For the text-containing cell, return its midpoint in [X, Y] coordinate format. 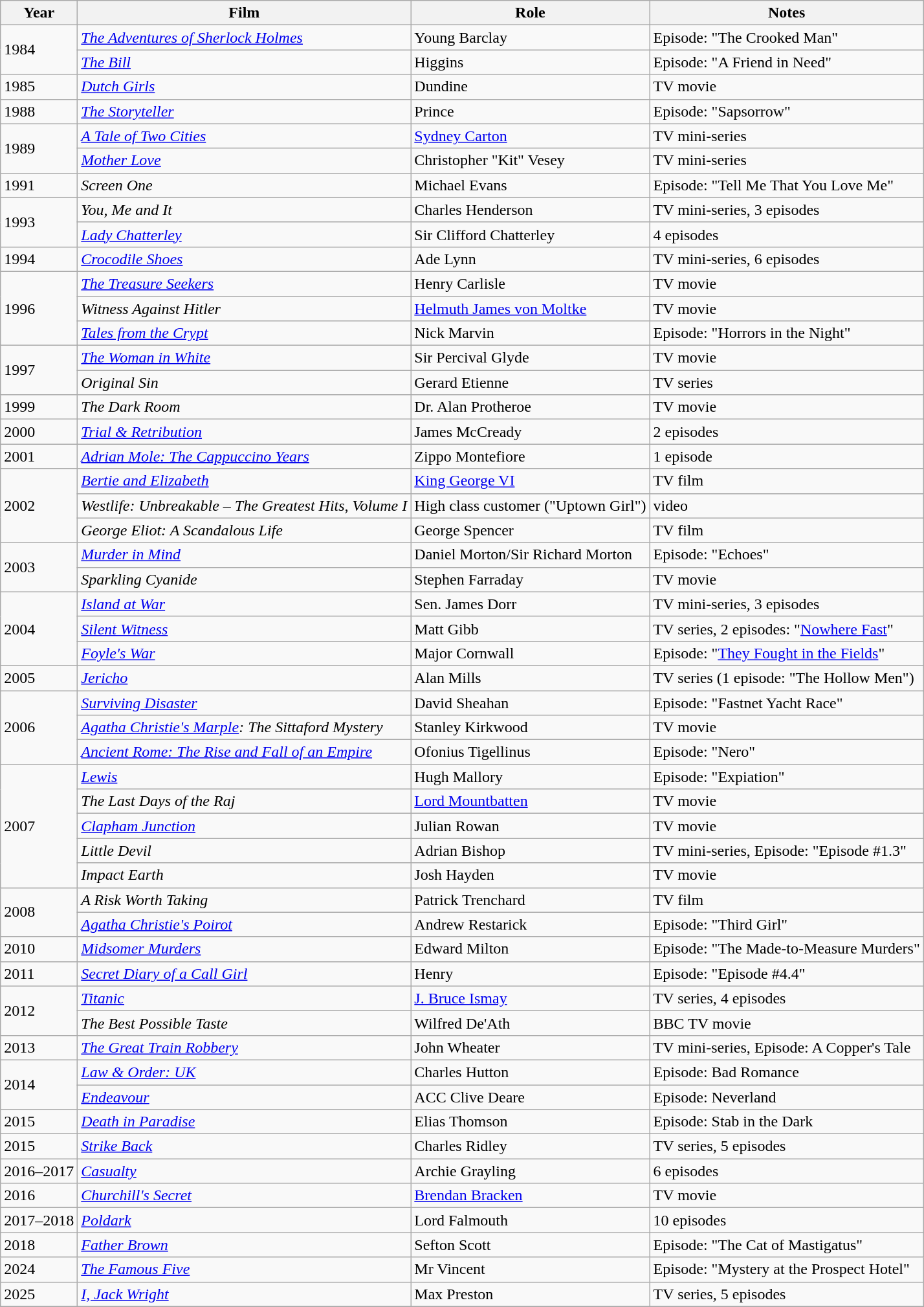
6 episodes [787, 1171]
Role [531, 13]
The Treasure Seekers [245, 284]
Major Cornwall [531, 653]
Episode: Neverland [787, 1097]
Episode: "Tell Me That You Love Me" [787, 185]
Episode: "A Friend in Need" [787, 62]
2010 [39, 949]
Episode: "Horrors in the Night" [787, 333]
2005 [39, 678]
Island at War [245, 604]
Notes [787, 13]
1994 [39, 259]
2000 [39, 432]
Agatha Christie's Poirot [245, 924]
Higgins [531, 62]
The Storyteller [245, 111]
Alan Mills [531, 678]
The Adventures of Sherlock Holmes [245, 38]
2014 [39, 1084]
ACC Clive Deare [531, 1097]
Law & Order: UK [245, 1072]
Lord Mountbatten [531, 801]
Andrew Restarick [531, 924]
John Wheater [531, 1047]
A Risk Worth Taking [245, 900]
1997 [39, 370]
Ade Lynn [531, 259]
The Famous Five [245, 1269]
1985 [39, 87]
2006 [39, 727]
Charles Henderson [531, 210]
Episode: "Episode #4.4" [787, 974]
TV series, 4 episodes [787, 998]
Little Devil [245, 851]
Julian Rowan [531, 826]
Episode: "They Fought in the Fields" [787, 653]
2004 [39, 629]
Mr Vincent [531, 1269]
Bertie and Elizabeth [245, 481]
High class customer ("Uptown Girl") [531, 506]
Charles Hutton [531, 1072]
Episode: "The Cat of Mastigatus" [787, 1245]
Patrick Trenchard [531, 900]
James McCready [531, 432]
Henry Carlisle [531, 284]
Dundine [531, 87]
Episode: "The Made-to-Measure Murders" [787, 949]
George Eliot: A Scandalous Life [245, 530]
Matt Gibb [531, 629]
Lord Falmouth [531, 1220]
Brendan Bracken [531, 1196]
2 episodes [787, 432]
2017–2018 [39, 1220]
4 episodes [787, 234]
A Tale of Two Cities [245, 136]
TV series (1 episode: "The Hollow Men") [787, 678]
Titanic [245, 998]
Prince [531, 111]
Churchill's Secret [245, 1196]
Death in Paradise [245, 1122]
Original Sin [245, 383]
Sefton Scott [531, 1245]
Episode: "Sapsorrow" [787, 111]
Casualty [245, 1171]
Foyle's War [245, 653]
2016–2017 [39, 1171]
Trial & Retribution [245, 432]
2025 [39, 1294]
2011 [39, 974]
Charles Ridley [531, 1146]
Tales from the Crypt [245, 333]
1996 [39, 308]
Sparkling Cyanide [245, 579]
Zippo Montefiore [531, 456]
2007 [39, 826]
The Last Days of the Raj [245, 801]
You, Me and It [245, 210]
Secret Diary of a Call Girl [245, 974]
BBC TV movie [787, 1023]
TV series, 2 episodes: "Nowhere Fast" [787, 629]
Adrian Bishop [531, 851]
Episode: Bad Romance [787, 1072]
Gerard Etienne [531, 383]
1984 [39, 50]
2018 [39, 1245]
2024 [39, 1269]
Film [245, 13]
Mother Love [245, 161]
Nick Marvin [531, 333]
Stephen Farraday [531, 579]
TV mini-series, Episode: "Episode #1.3" [787, 851]
TV series [787, 383]
Episode: "Nero" [787, 752]
Westlife: Unbreakable – The Greatest Hits, Volume I [245, 506]
The Great Train Robbery [245, 1047]
Episode: Stab in the Dark [787, 1122]
Michael Evans [531, 185]
Daniel Morton/Sir Richard Morton [531, 555]
Wilfred De'Ath [531, 1023]
1 episode [787, 456]
Edward Milton [531, 949]
1999 [39, 407]
Sir Percival Glyde [531, 358]
1991 [39, 185]
Episode: "Mystery at the Prospect Hotel" [787, 1269]
Screen One [245, 185]
King George VI [531, 481]
Archie Grayling [531, 1171]
Endeavour [245, 1097]
Poldark [245, 1220]
Lady Chatterley [245, 234]
The Dark Room [245, 407]
Hugh Mallory [531, 777]
TV mini-series, Episode: A Copper's Tale [787, 1047]
Sen. James Dorr [531, 604]
Murder in Mind [245, 555]
Father Brown [245, 1245]
Elias Thomson [531, 1122]
1989 [39, 148]
1988 [39, 111]
Episode: "Expiation" [787, 777]
2008 [39, 912]
Episode: "Fastnet Yacht Race" [787, 702]
Stanley Kirkwood [531, 728]
Jericho [245, 678]
Ofonius Tigellinus [531, 752]
Agatha Christie's Marple: The Sittaford Mystery [245, 728]
I, Jack Wright [245, 1294]
Sydney Carton [531, 136]
2001 [39, 456]
Year [39, 13]
Episode: "Third Girl" [787, 924]
1993 [39, 222]
Episode: "Echoes" [787, 555]
Max Preston [531, 1294]
2002 [39, 506]
Josh Hayden [531, 875]
Dutch Girls [245, 87]
Young Barclay [531, 38]
Adrian Mole: The Cappuccino Years [245, 456]
Sir Clifford Chatterley [531, 234]
George Spencer [531, 530]
Crocodile Shoes [245, 259]
Episode: "The Crooked Man" [787, 38]
Lewis [245, 777]
Silent Witness [245, 629]
The Best Possible Taste [245, 1023]
David Sheahan [531, 702]
Impact Earth [245, 875]
TV mini-series, 6 episodes [787, 259]
Midsomer Murders [245, 949]
J. Bruce Ismay [531, 998]
2012 [39, 1011]
Strike Back [245, 1146]
2013 [39, 1047]
Helmuth James von Moltke [531, 309]
Clapham Junction [245, 826]
10 episodes [787, 1220]
Christopher "Kit" Vesey [531, 161]
The Bill [245, 62]
Ancient Rome: The Rise and Fall of an Empire [245, 752]
Surviving Disaster [245, 702]
The Woman in White [245, 358]
video [787, 506]
2016 [39, 1196]
Henry [531, 974]
Witness Against Hitler [245, 309]
2003 [39, 567]
Dr. Alan Protheroe [531, 407]
